Pinpoint the cell where the given text exists, returning its [x, y] midpoint coordinate. 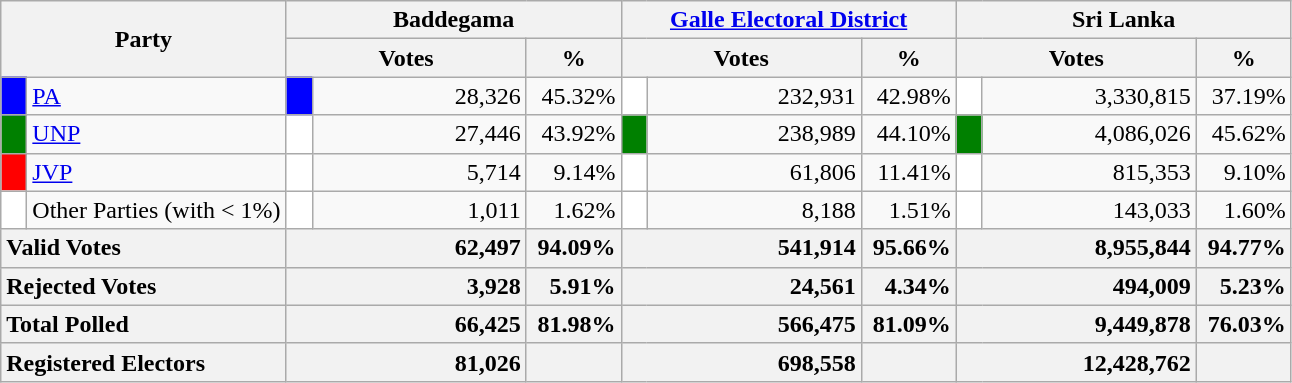
8,955,844 [1076, 248]
698,558 [741, 362]
5.91% [574, 286]
94.09% [574, 248]
Party [144, 39]
11.41% [908, 172]
28,326 [419, 96]
1.60% [1244, 210]
76.03% [1244, 324]
24,561 [741, 286]
5.23% [1244, 286]
Galle Electoral District [788, 20]
541,914 [741, 248]
143,033 [1089, 210]
12,428,762 [1076, 362]
Rejected Votes [144, 286]
JVP [156, 172]
95.66% [908, 248]
815,353 [1089, 172]
1,011 [419, 210]
Sri Lanka [1124, 20]
Total Polled [144, 324]
43.92% [574, 134]
Registered Electors [144, 362]
1.62% [574, 210]
81.98% [574, 324]
9.10% [1244, 172]
9.14% [574, 172]
42.98% [908, 96]
PA [156, 96]
27,446 [419, 134]
UNP [156, 134]
5,714 [419, 172]
61,806 [754, 172]
4.34% [908, 286]
81,026 [406, 362]
Baddegama [454, 20]
Other Parties (with < 1%) [156, 210]
45.62% [1244, 134]
81.09% [908, 324]
232,931 [754, 96]
4,086,026 [1089, 134]
566,475 [741, 324]
8,188 [754, 210]
238,989 [754, 134]
66,425 [406, 324]
62,497 [406, 248]
3,928 [406, 286]
3,330,815 [1089, 96]
44.10% [908, 134]
37.19% [1244, 96]
1.51% [908, 210]
45.32% [574, 96]
9,449,878 [1076, 324]
494,009 [1076, 286]
94.77% [1244, 248]
Valid Votes [144, 248]
